Detect which cell encompasses the target text, then output its [X, Y] center coordinate. 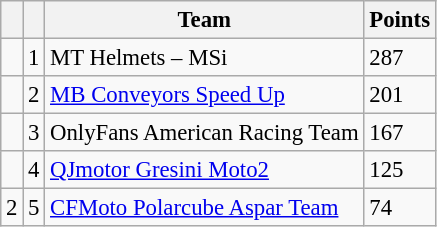
287 [400, 58]
MT Helmets – MSi [204, 58]
MB Conveyors Speed Up [204, 95]
125 [400, 170]
5 [34, 208]
3 [34, 133]
4 [34, 170]
74 [400, 208]
1 [34, 58]
CFMoto Polarcube Aspar Team [204, 208]
OnlyFans American Racing Team [204, 133]
Team [204, 20]
QJmotor Gresini Moto2 [204, 170]
Points [400, 20]
167 [400, 133]
201 [400, 95]
